Determine the (x, y) coordinate at the center of the cell enclosing the given text.  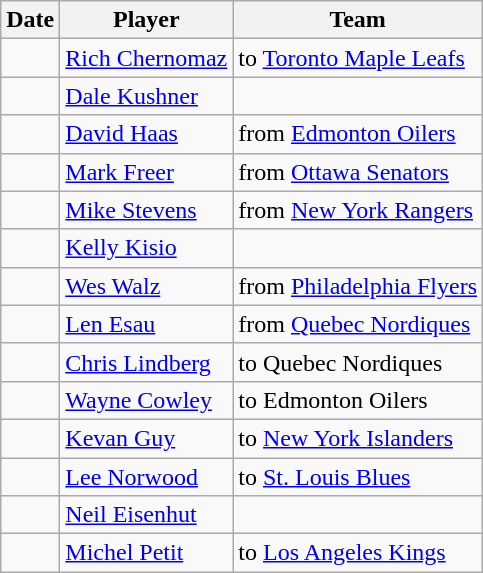
Rich Chernomaz (146, 58)
Wes Walz (146, 286)
to Edmonton Oilers (358, 400)
from Quebec Nordiques (358, 324)
Mike Stevens (146, 210)
Neil Eisenhut (146, 515)
Len Esau (146, 324)
to Quebec Nordiques (358, 362)
from Ottawa Senators (358, 172)
to New York Islanders (358, 438)
from New York Rangers (358, 210)
Lee Norwood (146, 477)
to Los Angeles Kings (358, 553)
David Haas (146, 134)
Michel Petit (146, 553)
to St. Louis Blues (358, 477)
Chris Lindberg (146, 362)
from Philadelphia Flyers (358, 286)
Player (146, 20)
Date (30, 20)
Kelly Kisio (146, 248)
Wayne Cowley (146, 400)
Team (358, 20)
Mark Freer (146, 172)
Kevan Guy (146, 438)
to Toronto Maple Leafs (358, 58)
Dale Kushner (146, 96)
from Edmonton Oilers (358, 134)
